Return the [x, y] coordinate for the center point of the cell that contains the specified text.  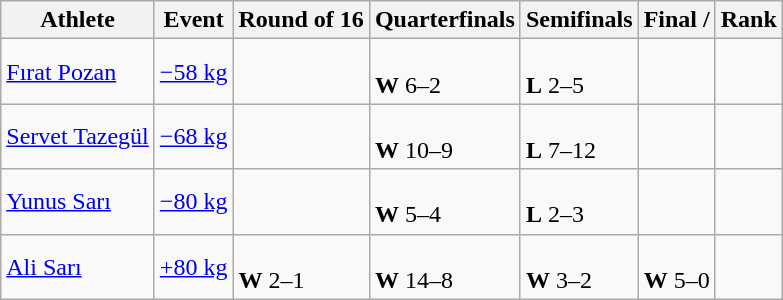
Fırat Pozan [78, 72]
L 2–3 [579, 202]
Yunus Sarı [78, 202]
Ali Sarı [78, 266]
W 3–2 [579, 266]
Event [194, 20]
Quarterfinals [444, 20]
W 5–0 [676, 266]
−58 kg [194, 72]
+80 kg [194, 266]
−68 kg [194, 136]
Servet Tazegül [78, 136]
W 14–8 [444, 266]
−80 kg [194, 202]
Round of 16 [301, 20]
Final / [676, 20]
W 5–4 [444, 202]
Rank [748, 20]
W 6–2 [444, 72]
W 10–9 [444, 136]
W 2–1 [301, 266]
L 2–5 [579, 72]
L 7–12 [579, 136]
Semifinals [579, 20]
Athlete [78, 20]
